Scan for the cell matching the given text and deliver its (X, Y) coordinate at center. 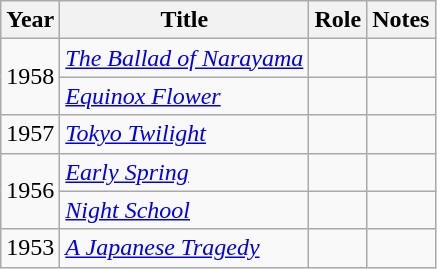
Notes (401, 20)
Year (30, 20)
Title (184, 20)
Early Spring (184, 172)
A Japanese Tragedy (184, 248)
1958 (30, 77)
1957 (30, 134)
Equinox Flower (184, 96)
Tokyo Twilight (184, 134)
1956 (30, 191)
1953 (30, 248)
Role (338, 20)
The Ballad of Narayama (184, 58)
Night School (184, 210)
